Return the [x, y] coordinate for the center point of the cell that contains the specified text.  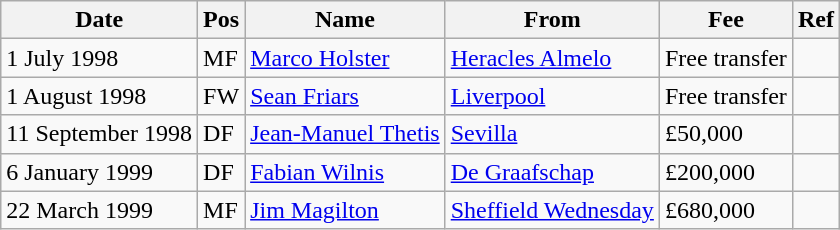
£50,000 [726, 134]
Heracles Almelo [552, 58]
£680,000 [726, 210]
Date [100, 20]
Sevilla [552, 134]
Sheffield Wednesday [552, 210]
1 July 1998 [100, 58]
Name [346, 20]
Fabian Wilnis [346, 172]
Ref [816, 20]
Marco Holster [346, 58]
1 August 1998 [100, 96]
£200,000 [726, 172]
Pos [222, 20]
Sean Friars [346, 96]
11 September 1998 [100, 134]
Liverpool [552, 96]
Jim Magilton [346, 210]
Jean-Manuel Thetis [346, 134]
6 January 1999 [100, 172]
22 March 1999 [100, 210]
Fee [726, 20]
From [552, 20]
De Graafschap [552, 172]
FW [222, 96]
